Output the (X, Y) coordinate of the center of the cell containing the given text.  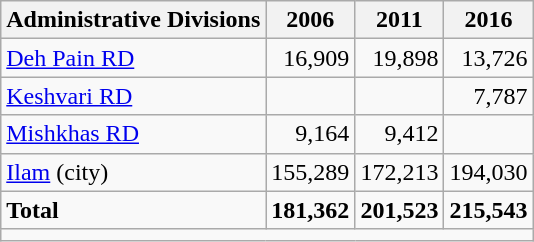
Deh Pain RD (134, 58)
155,289 (310, 172)
2016 (488, 20)
9,164 (310, 134)
2011 (400, 20)
194,030 (488, 172)
Total (134, 210)
9,412 (400, 134)
172,213 (400, 172)
Ilam (city) (134, 172)
19,898 (400, 58)
Administrative Divisions (134, 20)
Keshvari RD (134, 96)
201,523 (400, 210)
215,543 (488, 210)
2006 (310, 20)
Mishkhas RD (134, 134)
181,362 (310, 210)
13,726 (488, 58)
16,909 (310, 58)
7,787 (488, 96)
